Scan for the cell matching the given text and deliver its (x, y) coordinate at center. 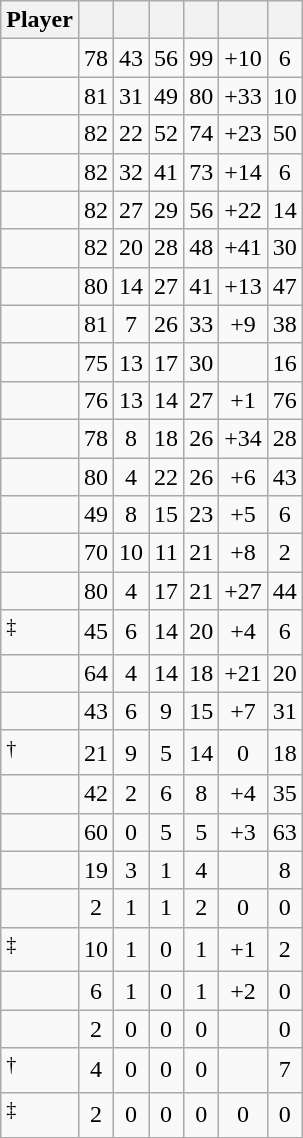
+23 (244, 134)
+33 (244, 96)
63 (284, 832)
38 (284, 324)
19 (96, 870)
+7 (244, 711)
+27 (244, 591)
99 (202, 58)
+14 (244, 172)
35 (284, 794)
60 (96, 832)
47 (284, 286)
11 (166, 553)
16 (284, 362)
3 (132, 870)
45 (96, 632)
73 (202, 172)
33 (202, 324)
70 (96, 553)
+22 (244, 210)
+6 (244, 477)
+2 (244, 991)
23 (202, 515)
48 (202, 248)
+13 (244, 286)
52 (166, 134)
Player (40, 20)
+8 (244, 553)
+9 (244, 324)
64 (96, 673)
50 (284, 134)
+41 (244, 248)
+34 (244, 438)
74 (202, 134)
+10 (244, 58)
29 (166, 210)
+5 (244, 515)
+3 (244, 832)
32 (132, 172)
+21 (244, 673)
75 (96, 362)
44 (284, 591)
42 (96, 794)
